Capture the cell that displays the provided text and extract its [x, y] central coordinate. 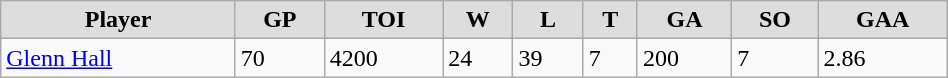
Glenn Hall [118, 58]
L [548, 20]
GP [280, 20]
2.86 [882, 58]
4200 [383, 58]
70 [280, 58]
200 [684, 58]
W [478, 20]
SO [775, 20]
24 [478, 58]
Player [118, 20]
GA [684, 20]
TOI [383, 20]
T [610, 20]
GAA [882, 20]
39 [548, 58]
